Search for the cell housing the specified text and yield its (x, y) center coordinate. 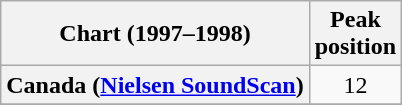
Peakposition (355, 34)
Chart (1997–1998) (155, 34)
Canada (Nielsen SoundScan) (155, 85)
12 (355, 85)
